Detect which cell encompasses the target text, then output its (x, y) center coordinate. 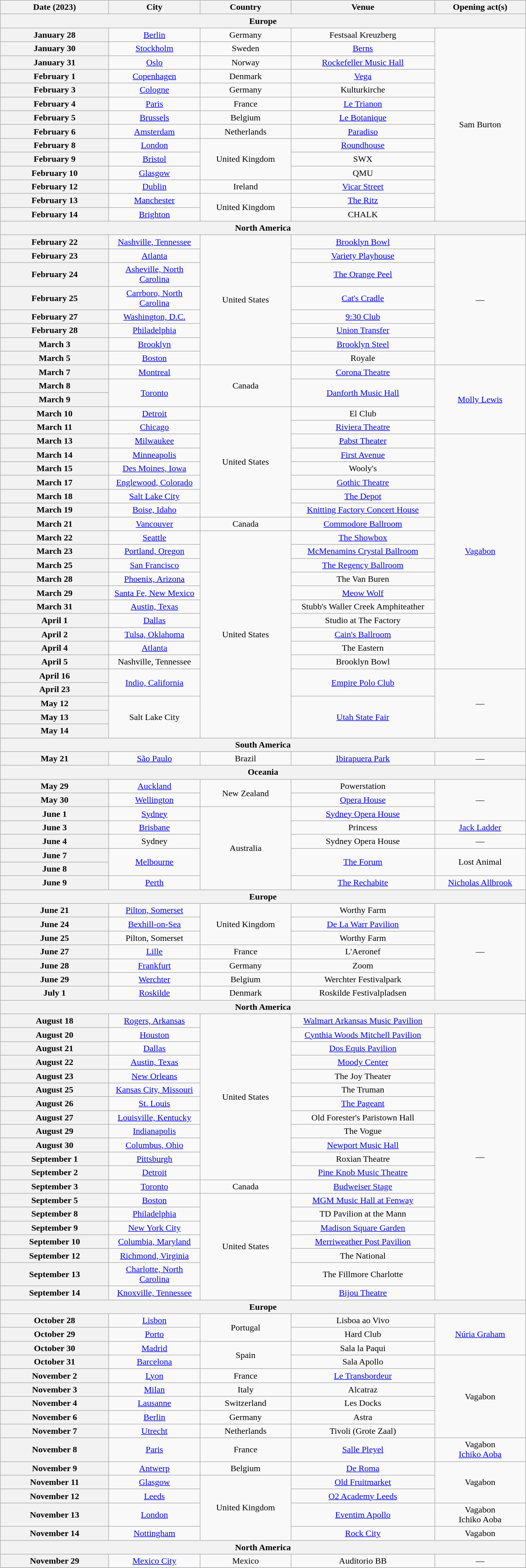
Minneapolis (155, 455)
Dublin (155, 187)
Vicar Street (363, 187)
Kulturkirche (363, 90)
Auckland (155, 786)
Moody Center (363, 1062)
The Regency Ballroom (363, 565)
Rogers, Arkansas (155, 1021)
June 24 (54, 924)
Union Transfer (363, 330)
Brazil (245, 758)
March 11 (54, 427)
Alcatraz (363, 1390)
October 28 (54, 1321)
March 5 (54, 358)
Milwaukee (155, 441)
New Zealand (245, 793)
May 29 (54, 786)
November 13 (54, 1515)
August 21 (54, 1048)
QMU (363, 173)
Oceania (263, 772)
Old Forester's Paristown Hall (363, 1118)
Houston (155, 1034)
Brooklyn (155, 344)
Hard Club (363, 1334)
Werchter (155, 979)
Porto (155, 1334)
Brighton (155, 214)
SWX (363, 159)
Bexhill-on-Sea (155, 924)
Madison Square Garden (363, 1228)
August 30 (54, 1145)
Danforth Music Hall (363, 392)
February 24 (54, 274)
March 25 (54, 565)
Empire Polo Club (363, 683)
November 3 (54, 1390)
The Van Buren (363, 579)
CHALK (363, 214)
The Pageant (363, 1104)
February 3 (54, 90)
Des Moines, Iowa (155, 469)
October 29 (54, 1334)
Rock City (363, 1533)
June 3 (54, 827)
TD Pavilion at the Mann (363, 1214)
Molly Lewis (480, 399)
February 14 (54, 214)
April 5 (54, 662)
El Club (363, 413)
Venue (363, 7)
Stubb's Waller Creek Amphiteather (363, 606)
Utah State Fair (363, 717)
Bristol (155, 159)
Amsterdam (155, 131)
Bijou Theatre (363, 1293)
May 30 (54, 800)
Walmart Arkansas Music Pavilion (363, 1021)
March 29 (54, 593)
New York City (155, 1228)
Wooly's (363, 469)
Old Fruitmarket (363, 1482)
September 3 (54, 1186)
9:30 Club (363, 317)
Royale (363, 358)
De La Warr Pavilion (363, 924)
Kansas City, Missouri (155, 1090)
Powerstation (363, 786)
March 8 (54, 386)
Newport Music Hall (363, 1145)
Stockholm (155, 49)
Milan (155, 1390)
March 7 (54, 372)
Lisbon (155, 1321)
Antwerp (155, 1468)
Lost Animal (480, 862)
McMenamins Crystal Ballroom (363, 551)
De Roma (363, 1468)
Asheville, North Carolina (155, 274)
San Francisco (155, 565)
June 1 (54, 814)
September 14 (54, 1293)
Montreal (155, 372)
June 29 (54, 979)
January 30 (54, 49)
Opera House (363, 800)
January 31 (54, 62)
Perth (155, 883)
February 22 (54, 242)
Charlotte, North Carolina (155, 1274)
Spain (245, 1355)
March 19 (54, 510)
Englewood, Colorado (155, 482)
City (155, 7)
Carrboro, North Carolina (155, 298)
Sweden (245, 49)
Berns (363, 49)
The Orange Peel (363, 274)
Melbourne (155, 862)
Roskilde (155, 993)
June 27 (54, 952)
Meow Wolf (363, 593)
Roxian Theatre (363, 1159)
Astra (363, 1417)
February 9 (54, 159)
Sala Apollo (363, 1362)
August 22 (54, 1062)
Sala la Paqui (363, 1348)
Tivoli (Grote Zaal) (363, 1431)
June 8 (54, 869)
October 30 (54, 1348)
Budweiser Stage (363, 1186)
February 6 (54, 131)
February 5 (54, 118)
Corona Theatre (363, 372)
Ireland (245, 187)
Vancouver (155, 524)
Vega (363, 76)
April 4 (54, 648)
Leeds (155, 1496)
The Ritz (363, 201)
The Rechabite (363, 883)
November 9 (54, 1468)
Switzerland (245, 1403)
Santa Fe, New Mexico (155, 593)
May 12 (54, 703)
Merriweather Post Pavilion (363, 1242)
Barcelona (155, 1362)
Lisboa ao Vivo (363, 1321)
Werchter Festivalpark (363, 979)
Nicholas Allbrook (480, 883)
Paradiso (363, 131)
Louisville, Kentucky (155, 1118)
Lyon (155, 1376)
Columbia, Maryland (155, 1242)
L'Aeronef (363, 952)
March 15 (54, 469)
The National (363, 1255)
June 28 (54, 966)
June 7 (54, 855)
Mexico (245, 1561)
June 25 (54, 938)
Cynthia Woods Mitchell Pavilion (363, 1034)
Cologne (155, 90)
Washington, D.C. (155, 317)
Brussels (155, 118)
Brisbane (155, 827)
Commodore Ballroom (363, 524)
Lille (155, 952)
September 9 (54, 1228)
Manchester (155, 201)
Ibirapuera Park (363, 758)
August 18 (54, 1021)
September 13 (54, 1274)
Sam Burton (480, 125)
Oslo (155, 62)
Opening act(s) (480, 7)
The Showbox (363, 538)
MGM Music Hall at Fenway (363, 1200)
Núria Graham (480, 1334)
February 25 (54, 298)
The Depot (363, 496)
March 14 (54, 455)
February 8 (54, 145)
New Orleans (155, 1076)
Wellington (155, 800)
September 5 (54, 1200)
Riviera Theatre (363, 427)
The Fillmore Charlotte (363, 1274)
Gothic Theatre (363, 482)
Jack Ladder (480, 827)
February 12 (54, 187)
Le Botanique (363, 118)
Indianapolis (155, 1131)
Phoenix, Arizona (155, 579)
Italy (245, 1390)
Le Trianon (363, 104)
Portland, Oregon (155, 551)
August 23 (54, 1076)
August 26 (54, 1104)
November 29 (54, 1561)
August 25 (54, 1090)
August 20 (54, 1034)
Salle Pleyel (363, 1449)
April 23 (54, 690)
Festsaal Kreuzberg (363, 35)
January 28 (54, 35)
March 21 (54, 524)
Boise, Idaho (155, 510)
June 4 (54, 841)
Le Transbordeur (363, 1376)
October 31 (54, 1362)
South America (263, 745)
November 4 (54, 1403)
Nottingham (155, 1533)
Auditorio BB (363, 1561)
São Paulo (155, 758)
June 21 (54, 910)
May 14 (54, 731)
Knitting Factory Concert House (363, 510)
The Joy Theater (363, 1076)
Date (2023) (54, 7)
Roundhouse (363, 145)
Norway (245, 62)
Dos Equis Pavilion (363, 1048)
April 2 (54, 634)
November 2 (54, 1376)
Pabst Theater (363, 441)
November 11 (54, 1482)
Knoxville, Tennessee (155, 1293)
March 9 (54, 399)
Princess (363, 827)
November 6 (54, 1417)
Chicago (155, 427)
Variety Playhouse (363, 256)
Copenhagen (155, 76)
St. Louis (155, 1104)
March 18 (54, 496)
The Forum (363, 862)
Indio, California (155, 683)
November 12 (54, 1496)
November 8 (54, 1449)
March 3 (54, 344)
February 13 (54, 201)
September 10 (54, 1242)
Portugal (245, 1328)
Pittsburgh (155, 1159)
Zoom (363, 966)
March 10 (54, 413)
March 22 (54, 538)
March 31 (54, 606)
Utrecht (155, 1431)
Columbus, Ohio (155, 1145)
Seattle (155, 538)
May 13 (54, 717)
April 1 (54, 620)
May 21 (54, 758)
September 1 (54, 1159)
Australia (245, 848)
Studio at The Factory (363, 620)
March 23 (54, 551)
August 29 (54, 1131)
Cain's Ballroom (363, 634)
February 28 (54, 330)
Roskilde Festivalpladsen (363, 993)
September 12 (54, 1255)
April 16 (54, 676)
Les Docks (363, 1403)
March 13 (54, 441)
March 17 (54, 482)
August 27 (54, 1118)
The Truman (363, 1090)
Madrid (155, 1348)
November 14 (54, 1533)
Lausanne (155, 1403)
February 4 (54, 104)
November 7 (54, 1431)
February 1 (54, 76)
The Vogue (363, 1131)
Frankfurt (155, 966)
September 8 (54, 1214)
March 28 (54, 579)
Pine Knob Music Theatre (363, 1173)
Richmond, Virginia (155, 1255)
Brooklyn Steel (363, 344)
June 9 (54, 883)
February 27 (54, 317)
First Avenue (363, 455)
February 23 (54, 256)
Country (245, 7)
Rockefeller Music Hall (363, 62)
February 10 (54, 173)
September 2 (54, 1173)
Tulsa, Oklahoma (155, 634)
Cat's Cradle (363, 298)
O2 Academy Leeds (363, 1496)
July 1 (54, 993)
Mexico City (155, 1561)
The Eastern (363, 648)
Eventim Apollo (363, 1515)
